Provide the (x, y) coordinate of the cell's center where the given text is located.  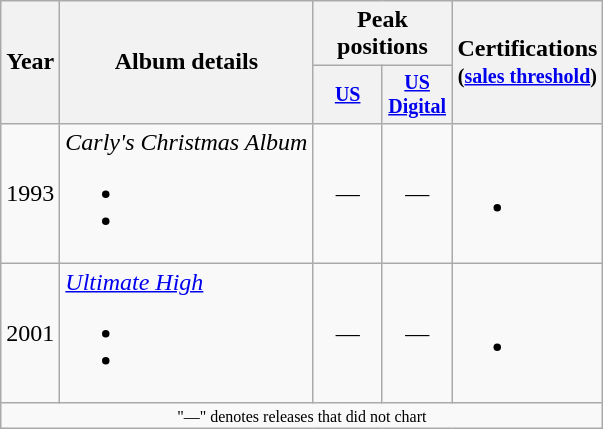
Year (30, 62)
"—" denotes releases that did not chart (302, 415)
Ultimate High (186, 333)
USDigital (416, 94)
Peak positions (382, 34)
Carly's Christmas Album (186, 193)
Album details (186, 62)
2001 (30, 333)
US (348, 94)
Certifications(sales threshold) (528, 62)
1993 (30, 193)
